From the cell containing the given text, extract its center point as (x, y) coordinate. 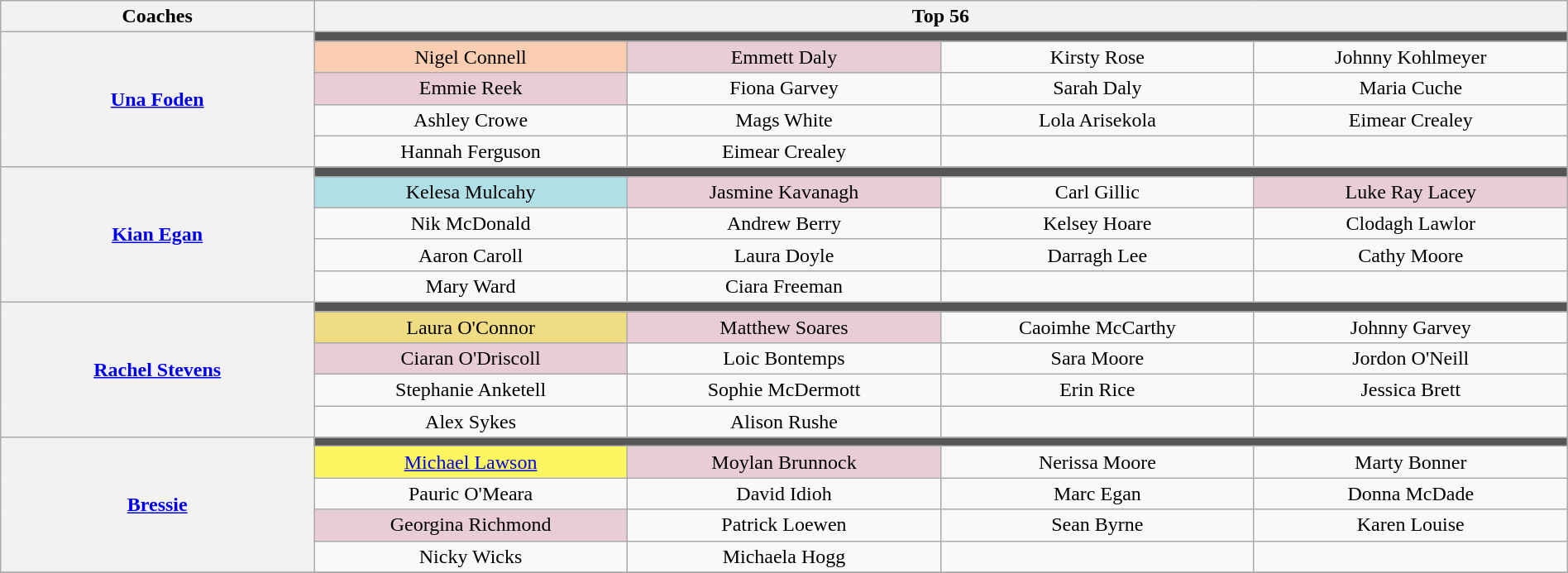
Alex Sykes (471, 422)
Ashley Crowe (471, 120)
Erin Rice (1097, 390)
Marc Egan (1097, 494)
Alison Rushe (784, 422)
Kelsey Hoare (1097, 223)
Emmett Daly (784, 57)
Kian Egan (157, 235)
Nicky Wicks (471, 556)
Caoimhe McCarthy (1097, 327)
Sean Byrne (1097, 525)
Coaches (157, 17)
Carl Gillic (1097, 192)
Kirsty Rose (1097, 57)
Karen Louise (1411, 525)
Mags White (784, 120)
Emmie Reek (471, 88)
Laura Doyle (784, 255)
Patrick Loewen (784, 525)
Michael Lawson (471, 462)
Rachel Stevens (157, 369)
Laura O'Connor (471, 327)
Sophie McDermott (784, 390)
David Idioh (784, 494)
Georgina Richmond (471, 525)
Clodagh Lawlor (1411, 223)
Donna McDade (1411, 494)
Nerissa Moore (1097, 462)
Jasmine Kavanagh (784, 192)
Nigel Connell (471, 57)
Sara Moore (1097, 359)
Aaron Caroll (471, 255)
Matthew Soares (784, 327)
Maria Cuche (1411, 88)
Moylan Brunnock (784, 462)
Mary Ward (471, 286)
Johnny Kohlmeyer (1411, 57)
Lola Arisekola (1097, 120)
Luke Ray Lacey (1411, 192)
Nik McDonald (471, 223)
Cathy Moore (1411, 255)
Bressie (157, 504)
Una Foden (157, 99)
Loic Bontemps (784, 359)
Pauric O'Meara (471, 494)
Andrew Berry (784, 223)
Sarah Daly (1097, 88)
Ciaran O'Driscoll (471, 359)
Ciara Freeman (784, 286)
Michaela Hogg (784, 556)
Kelesa Mulcahy (471, 192)
Fiona Garvey (784, 88)
Hannah Ferguson (471, 151)
Darragh Lee (1097, 255)
Jessica Brett (1411, 390)
Johnny Garvey (1411, 327)
Stephanie Anketell (471, 390)
Jordon O'Neill (1411, 359)
Top 56 (941, 17)
Marty Bonner (1411, 462)
